For the text-containing cell, return its midpoint in [x, y] coordinate format. 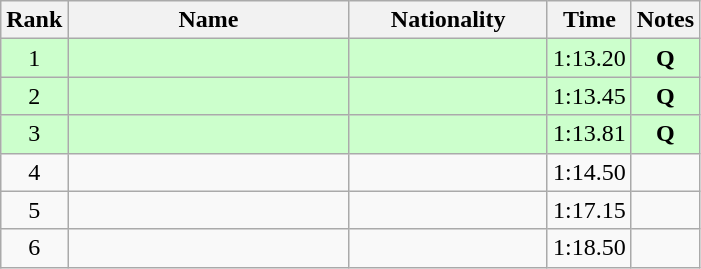
1:17.15 [589, 210]
Time [589, 20]
6 [34, 248]
5 [34, 210]
3 [34, 134]
1:13.20 [589, 58]
Notes [665, 20]
1:13.45 [589, 96]
1:13.81 [589, 134]
Name [208, 20]
Rank [34, 20]
4 [34, 172]
Nationality [448, 20]
2 [34, 96]
1:14.50 [589, 172]
1:18.50 [589, 248]
1 [34, 58]
